Return the [x, y] coordinate for the center point of the cell that contains the specified text.  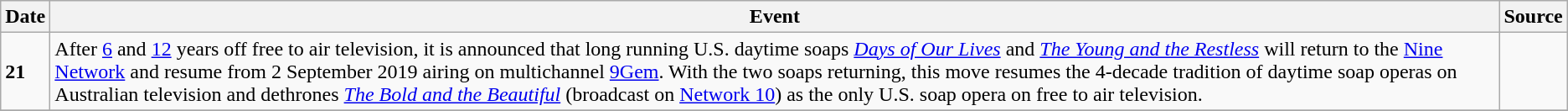
Date [25, 17]
Source [1533, 17]
21 [25, 71]
Event [775, 17]
